For the text-containing cell, return its midpoint in (X, Y) coordinate format. 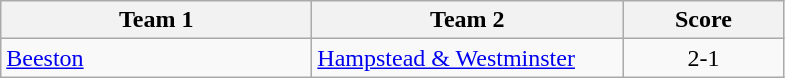
Team 2 (468, 20)
Hampstead & Westminster (468, 58)
2-1 (704, 58)
Beeston (156, 58)
Score (704, 20)
Team 1 (156, 20)
